Identify which cell holds the provided text, then report its [x, y] central coordinate. 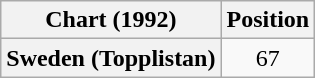
Sweden (Topplistan) [111, 58]
Chart (1992) [111, 20]
67 [268, 58]
Position [268, 20]
